Locate the cell with the specified text and output its [x, y] center coordinate. 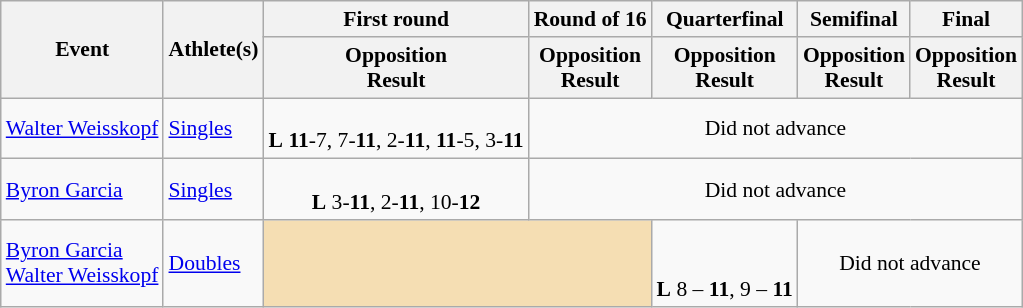
L 11-7, 7-11, 2-11, 11-5, 3-11 [396, 128]
Semifinal [854, 19]
L 8 – 11, 9 – 11 [725, 264]
Event [82, 50]
Athlete(s) [213, 50]
Doubles [213, 264]
Final [966, 19]
Walter Weisskopf [82, 128]
First round [396, 19]
L 3-11, 2-11, 10-12 [396, 190]
Quarterfinal [725, 19]
Byron Garcia [82, 190]
Byron GarciaWalter Weisskopf [82, 264]
Round of 16 [590, 19]
